Identify which cell holds the provided text, then report its (x, y) central coordinate. 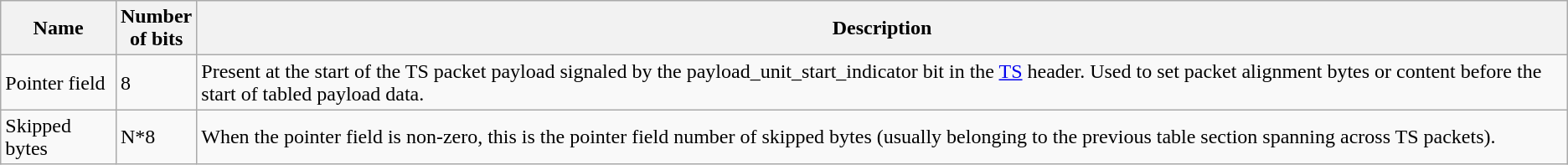
Pointer field (59, 82)
N*8 (156, 137)
Description (882, 28)
Skipped bytes (59, 137)
Numberof bits (156, 28)
Name (59, 28)
8 (156, 82)
